Pinpoint the cell where the given text exists, returning its [X, Y] midpoint coordinate. 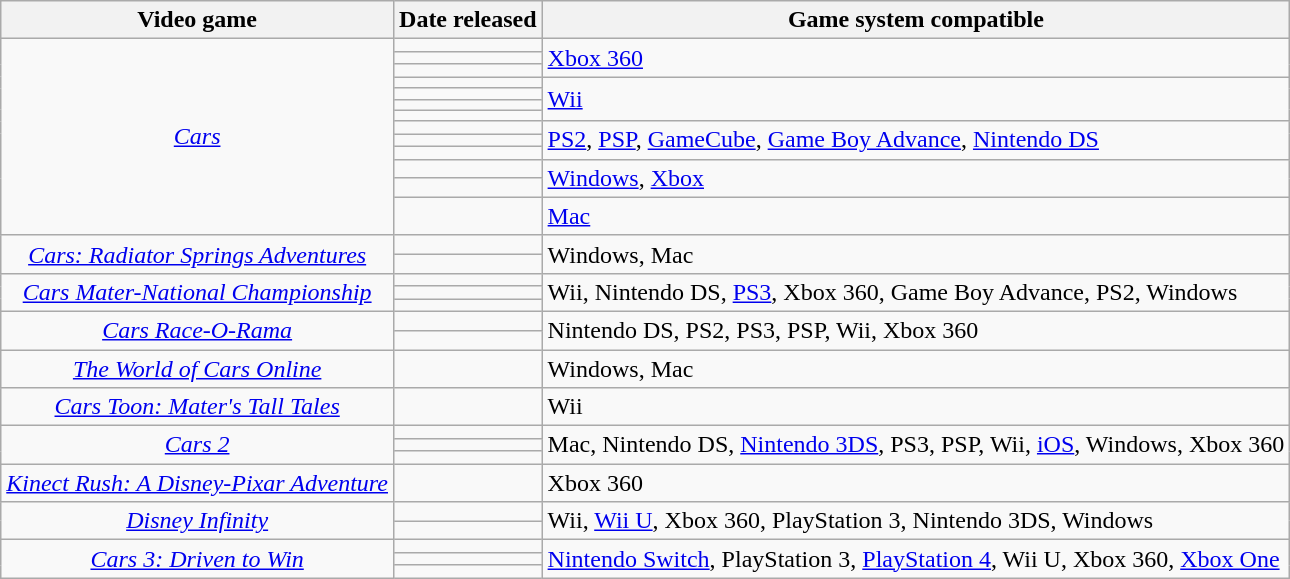
Windows, Xbox [916, 178]
Nintendo Switch, PlayStation 3, PlayStation 4, Wii U, Xbox 360, Xbox One [916, 559]
Wii, Nintendo DS, PS3, Xbox 360, Game Boy Advance, PS2, Windows [916, 292]
Wii, Wii U, Xbox 360, PlayStation 3, Nintendo 3DS, Windows [916, 521]
Cars 2 [198, 445]
Game system compatible [916, 20]
Cars Toon: Mater's Tall Tales [198, 407]
Nintendo DS, PS2, PS3, PSP, Wii, Xbox 360 [916, 330]
Cars 3: Driven to Win [198, 559]
Cars Race-O-Rama [198, 330]
The World of Cars Online [198, 369]
Date released [468, 20]
Kinect Rush: A Disney-Pixar Adventure [198, 483]
Mac [916, 216]
Disney Infinity [198, 521]
Mac, Nintendo DS, Nintendo 3DS, PS3, PSP, Wii, iOS, Windows, Xbox 360 [916, 445]
PS2, PSP, GameCube, Game Boy Advance, Nintendo DS [916, 140]
Cars: Radiator Springs Adventures [198, 254]
Cars [198, 137]
Cars Mater-National Championship [198, 292]
Video game [198, 20]
